From the cell containing the given text, extract its center point as (X, Y) coordinate. 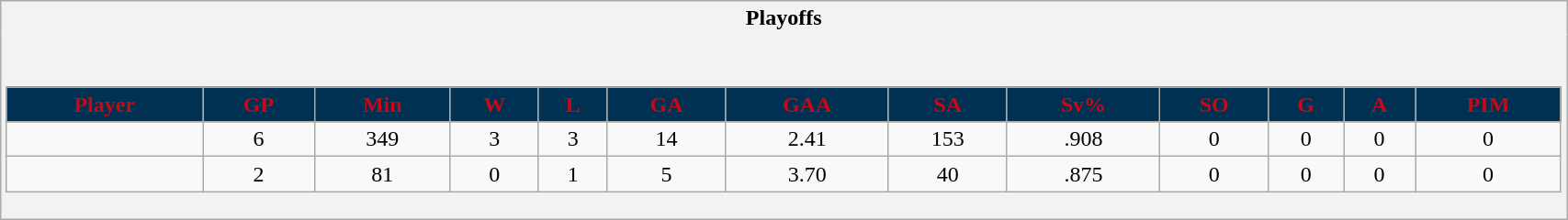
14 (667, 139)
349 (382, 139)
2 (259, 174)
.908 (1083, 139)
Min (382, 104)
3.70 (807, 174)
Player (105, 104)
SA (948, 104)
6 (259, 139)
SO (1213, 104)
W (494, 104)
Playoffs (784, 18)
PIM (1488, 104)
Sv% (1083, 104)
GAA (807, 104)
.875 (1083, 174)
40 (948, 174)
GP (259, 104)
2.41 (807, 139)
81 (382, 174)
L (572, 104)
1 (572, 174)
GA (667, 104)
A (1380, 104)
153 (948, 139)
G (1306, 104)
5 (667, 174)
Player GP Min W L GA GAA SA Sv% SO G A PIM 6 349 3 3 14 2.41 153 .908 0 0 0 0 2 81 0 1 5 3.70 40 .875 0 0 0 0 (784, 126)
